Pinpoint the cell where the given text exists, returning its [x, y] midpoint coordinate. 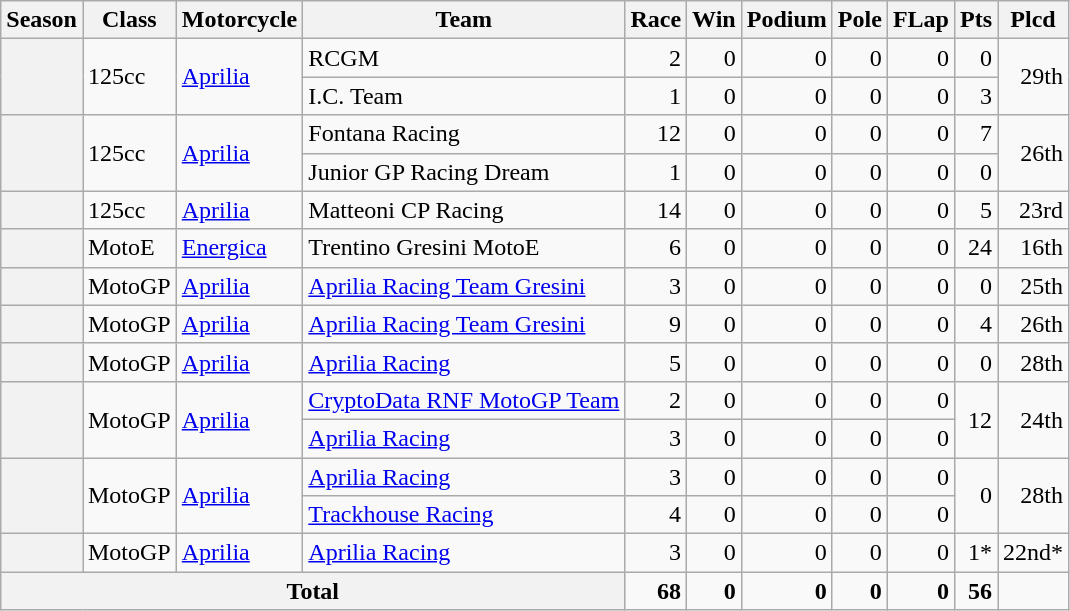
Class [129, 20]
68 [656, 591]
1* [976, 553]
Win [714, 20]
Plcd [1034, 20]
Season [42, 20]
9 [656, 324]
24 [976, 248]
RCGM [464, 58]
Trackhouse Racing [464, 515]
MotoE [129, 248]
FLap [920, 20]
Total [313, 591]
Energica [240, 248]
Junior GP Racing Dream [464, 172]
Pole [860, 20]
CryptoData RNF MotoGP Team [464, 400]
7 [976, 134]
29th [1034, 77]
I.C. Team [464, 96]
Pts [976, 20]
Matteoni CP Racing [464, 210]
14 [656, 210]
23rd [1034, 210]
25th [1034, 286]
56 [976, 591]
Podium [786, 20]
Fontana Racing [464, 134]
6 [656, 248]
16th [1034, 248]
Team [464, 20]
Motorcycle [240, 20]
24th [1034, 419]
Trentino Gresini MotoE [464, 248]
22nd* [1034, 553]
Race [656, 20]
